Find where the given text appears and provide that cell's center as (x, y) coordinate. 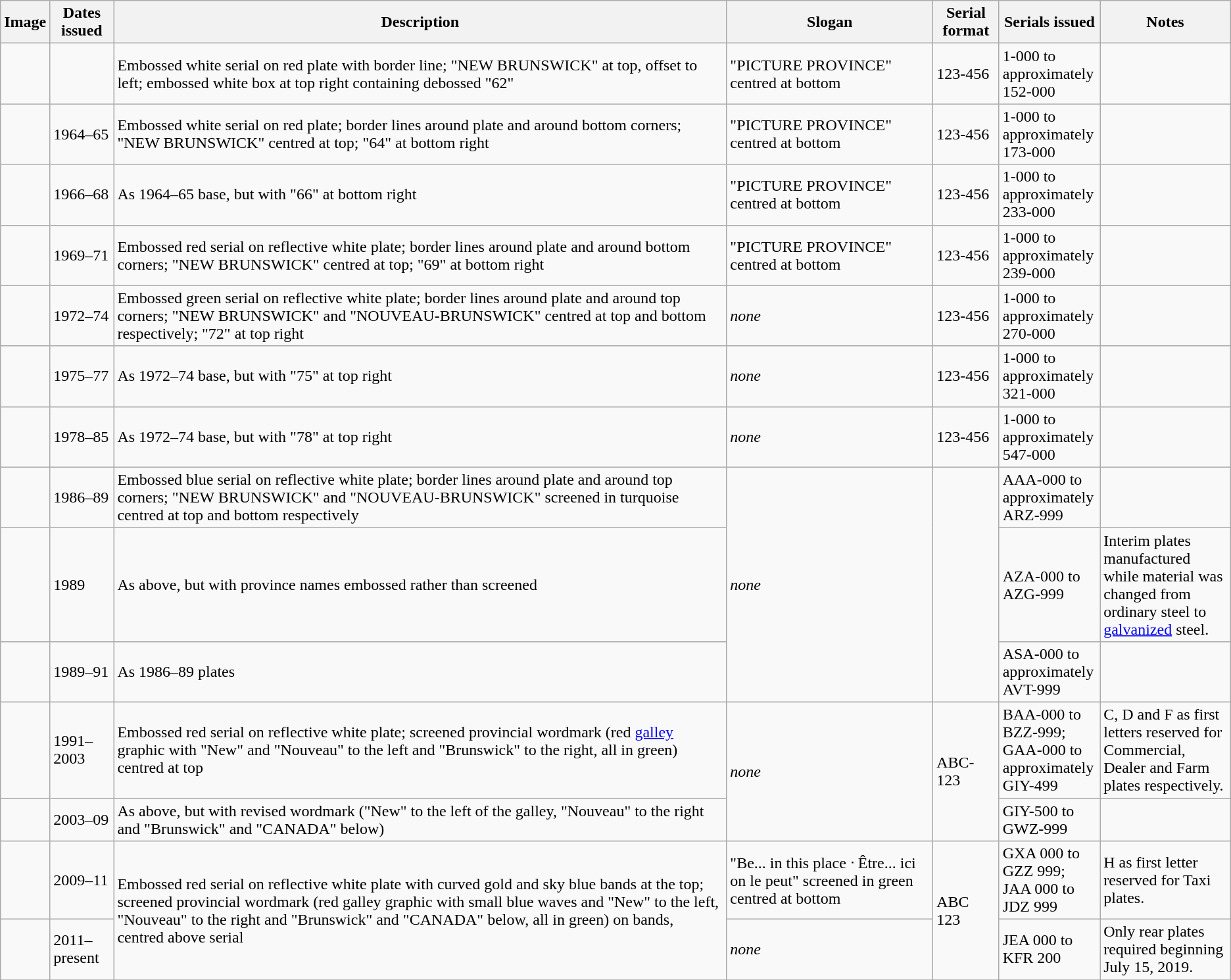
1-000 to approximately 173-000 (1050, 134)
1975–77 (82, 376)
1989 (82, 584)
2009–11 (82, 880)
1-000 to approximately 239-000 (1050, 255)
1991–2003 (82, 750)
1-000 to approximately 270-000 (1050, 316)
ASA-000 to approximately AVT-999 (1050, 672)
Serials issued (1050, 22)
1-000 to approximately 152-000 (1050, 74)
As 1986–89 plates (420, 672)
Slogan (830, 22)
As above, but with province names embossed rather than screened (420, 584)
As above, but with revised wordmark ("New" to the left of the galley, "Nouveau" to the right and "Brunswick" and "CANADA" below) (420, 820)
1986–89 (82, 497)
Image (25, 22)
1969–71 (82, 255)
Embossed white serial on red plate; border lines around plate and around bottom corners; "NEW BRUNSWICK" centred at top; "64" at bottom right (420, 134)
ABC 123 (966, 910)
As 1972–74 base, but with "78" at top right (420, 437)
1-000 to approximately 233-000 (1050, 195)
Interim plates manufactured while material was changed from ordinary steel to galvanized steel. (1165, 584)
1978–85 (82, 437)
1964–65 (82, 134)
BAA-000 to BZZ-999;GAA-000 to approximately GIY-499 (1050, 750)
1989–91 (82, 672)
1966–68 (82, 195)
H as first letter reserved for Taxi plates. (1165, 880)
Notes (1165, 22)
GXA 000 to GZZ 999; JAA 000 to JDZ 999 (1050, 880)
As 1972–74 base, but with "75" at top right (420, 376)
AZA-000 to AZG-999 (1050, 584)
C, D and F as first letters reserved for Commercial, Dealer and Farm plates respectively. (1165, 750)
Dates issued (82, 22)
AAA-000 to approximately ARZ-999 (1050, 497)
2011–present (82, 950)
Serial format (966, 22)
JEA 000 to KFR 200 (1050, 950)
2003–09 (82, 820)
1-000 to approximately 321-000 (1050, 376)
As 1964–65 base, but with "66" at bottom right (420, 195)
Description (420, 22)
ABC-123 (966, 771)
1-000 to approximately 547-000 (1050, 437)
"Be... in this place ᐧ Être... ici on le peut" screened in green centred at bottom (830, 880)
Only rear plates required beginning July 15, 2019. (1165, 950)
1972–74 (82, 316)
GIY-500 to GWZ-999 (1050, 820)
Embossed white serial on red plate with border line; "NEW BRUNSWICK" at top, offset to left; embossed white box at top right containing debossed "62" (420, 74)
